Output the [X, Y] coordinate of the center of the cell containing the given text.  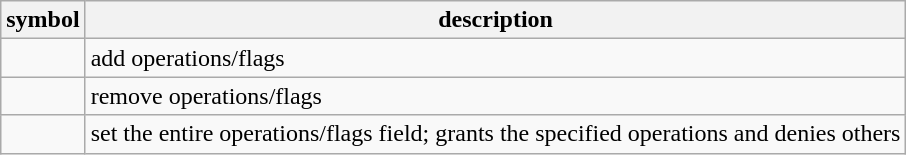
symbol [43, 20]
description [496, 20]
remove operations/flags [496, 96]
add operations/flags [496, 58]
set the entire operations/flags field; grants the specified operations and denies others [496, 134]
